Extract the (x, y) coordinate from the center of the cell holding the provided text.  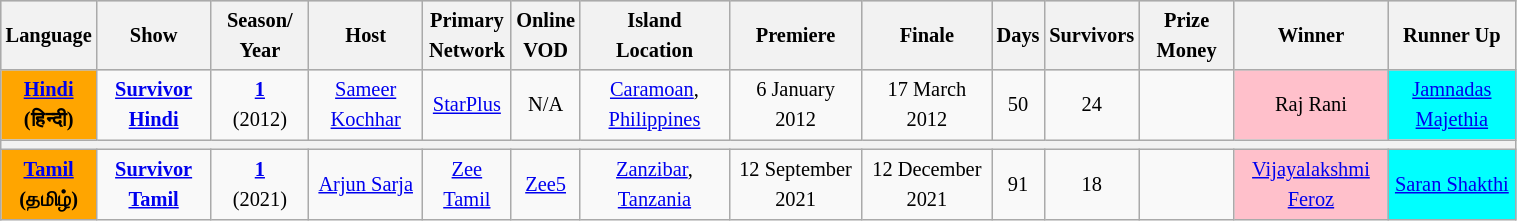
Arjun Sarja (366, 184)
Saran Shakthi (1452, 184)
Season/ Year (260, 35)
Show (154, 35)
Jamnadas Majethia (1452, 105)
Hindi(हिन्दी) (49, 105)
6 January 2012 (796, 105)
1(2012) (260, 105)
OnlineVOD (546, 35)
Zee Tamil (466, 184)
Vijayalakshmi Feroz (1310, 184)
1(2021) (260, 184)
Zanzibar, Tanzania (654, 184)
IslandLocation (654, 35)
Days (1018, 35)
Zee5 (546, 184)
Prize Money (1186, 35)
Tamil(தமிழ்) (49, 184)
PrimaryNetwork (466, 35)
12 December 2021 (927, 184)
Caramoan, Philippines (654, 105)
Sameer Kochhar (366, 105)
N/A (546, 105)
StarPlus (466, 105)
Language (49, 35)
17 March 2012 (927, 105)
91 (1018, 184)
Host (366, 35)
Winner (1310, 35)
Survivor Hindi (154, 105)
18 (1092, 184)
Survivor Tamil (154, 184)
Raj Rani (1310, 105)
50 (1018, 105)
Runner Up (1452, 35)
Finale (927, 35)
24 (1092, 105)
12 September 2021 (796, 184)
Premiere (796, 35)
Survivors (1092, 35)
